Identify which cell holds the provided text, then report its (X, Y) central coordinate. 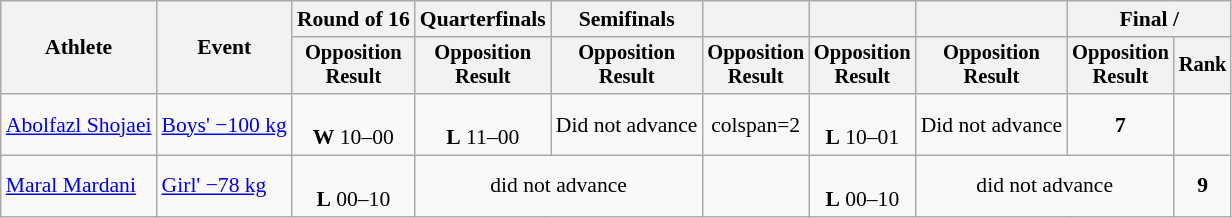
colspan=2 (756, 124)
Rank (1203, 66)
9 (1203, 186)
Event (224, 48)
Abolfazl Shojaei (79, 124)
Boys' −100 kg (224, 124)
Round of 16 (354, 19)
W 10–00 (354, 124)
L 11–00 (483, 124)
L 10–01 (862, 124)
Final / (1149, 19)
Athlete (79, 48)
Girl' −78 kg (224, 186)
Maral Mardani (79, 186)
Quarterfinals (483, 19)
7 (1120, 124)
Semifinals (627, 19)
